For the text-containing cell, return its midpoint in (X, Y) coordinate format. 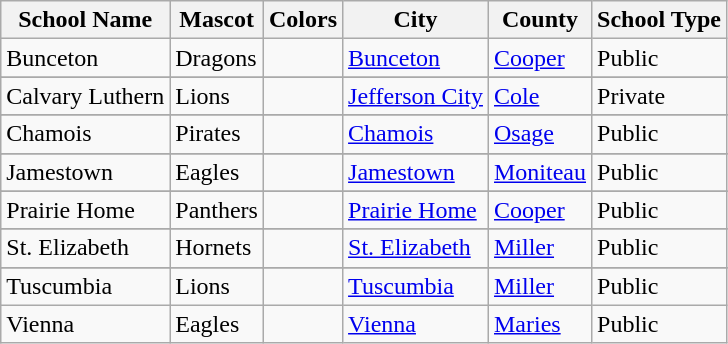
Private (660, 96)
Hornets (217, 248)
City (416, 20)
Panthers (217, 210)
County (540, 20)
Moniteau (540, 172)
School Type (660, 20)
Osage (540, 134)
Calvary Luthern (86, 96)
Mascot (217, 20)
Jefferson City (416, 96)
Maries (540, 324)
Dragons (217, 58)
Cole (540, 96)
Colors (302, 20)
School Name (86, 20)
Pirates (217, 134)
